Return [x, y] of the center of cell containing provided text 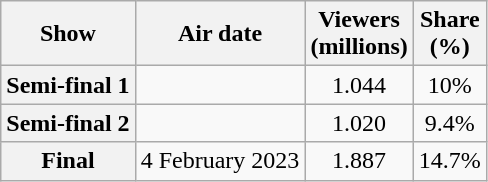
1.044 [359, 85]
4 February 2023 [220, 161]
9.4% [450, 123]
Show [68, 34]
1.887 [359, 161]
14.7% [450, 161]
Viewers(millions) [359, 34]
Semi-final 2 [68, 123]
10% [450, 85]
Share(%) [450, 34]
Final [68, 161]
Air date [220, 34]
Semi-final 1 [68, 85]
1.020 [359, 123]
